Pinpoint the cell where the given text exists, returning its (x, y) midpoint coordinate. 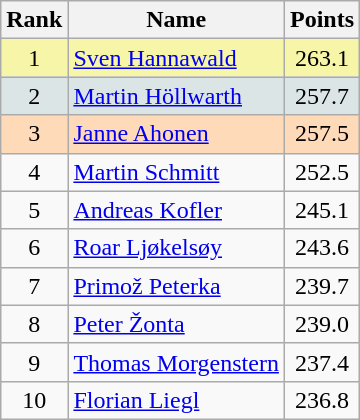
Janne Ahonen (176, 134)
3 (34, 134)
237.4 (322, 362)
Florian Liegl (176, 400)
239.7 (322, 286)
2 (34, 96)
6 (34, 248)
9 (34, 362)
Martin Schmitt (176, 172)
10 (34, 400)
1 (34, 58)
8 (34, 324)
245.1 (322, 210)
Rank (34, 20)
Points (322, 20)
5 (34, 210)
243.6 (322, 248)
263.1 (322, 58)
Thomas Morgenstern (176, 362)
Sven Hannawald (176, 58)
Martin Höllwarth (176, 96)
257.7 (322, 96)
Andreas Kofler (176, 210)
257.5 (322, 134)
Roar Ljøkelsøy (176, 248)
239.0 (322, 324)
Name (176, 20)
236.8 (322, 400)
252.5 (322, 172)
Peter Žonta (176, 324)
7 (34, 286)
4 (34, 172)
Primož Peterka (176, 286)
